Capture the cell that displays the provided text and extract its [X, Y] central coordinate. 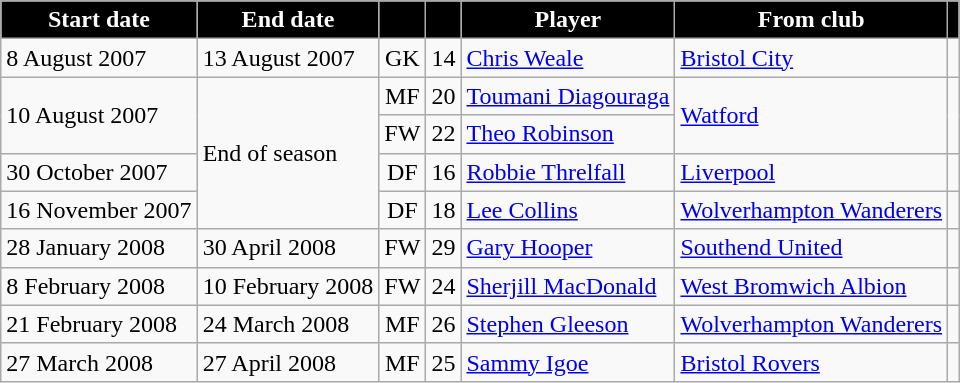
8 August 2007 [99, 58]
27 March 2008 [99, 362]
28 January 2008 [99, 248]
Bristol City [812, 58]
Theo Robinson [568, 134]
Player [568, 20]
30 October 2007 [99, 172]
21 February 2008 [99, 324]
20 [444, 96]
24 March 2008 [288, 324]
GK [402, 58]
Chris Weale [568, 58]
Southend United [812, 248]
16 [444, 172]
8 February 2008 [99, 286]
Start date [99, 20]
29 [444, 248]
13 August 2007 [288, 58]
Gary Hooper [568, 248]
14 [444, 58]
10 August 2007 [99, 115]
18 [444, 210]
Stephen Gleeson [568, 324]
30 April 2008 [288, 248]
10 February 2008 [288, 286]
26 [444, 324]
25 [444, 362]
From club [812, 20]
End of season [288, 153]
16 November 2007 [99, 210]
22 [444, 134]
Robbie Threlfall [568, 172]
Lee Collins [568, 210]
Toumani Diagouraga [568, 96]
End date [288, 20]
Watford [812, 115]
West Bromwich Albion [812, 286]
27 April 2008 [288, 362]
Sherjill MacDonald [568, 286]
24 [444, 286]
Bristol Rovers [812, 362]
Liverpool [812, 172]
Sammy Igoe [568, 362]
